Pinpoint the cell where the given text exists, returning its (X, Y) midpoint coordinate. 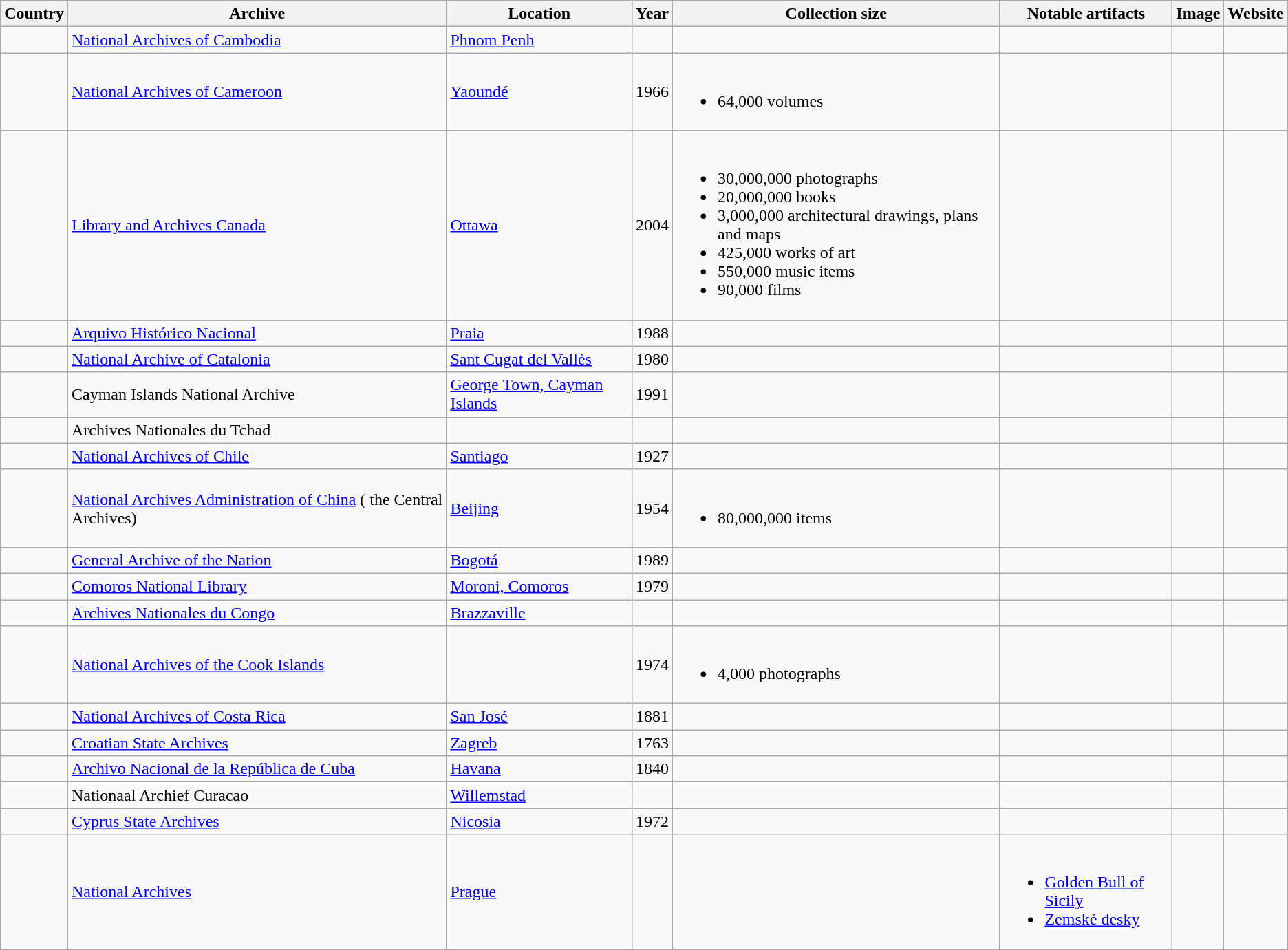
George Town, Cayman Islands (539, 395)
1991 (652, 395)
Archive (257, 14)
National Archives of Costa Rica (257, 717)
National Archives of the Cook Islands (257, 665)
80,000,000 items (837, 508)
Cyprus State Archives (257, 821)
Archivo Nacional de la República de Cuba (257, 769)
Willemstad (539, 795)
National Archives of Cameroon (257, 92)
General Archive of the Nation (257, 560)
Archives Nationales du Tchad (257, 430)
Yaoundé (539, 92)
4,000 photographs (837, 665)
30,000,000 photographs20,000,000 books3,000,000 architectural drawings, plans and maps425,000 works of art550,000 music items90,000 films (837, 226)
Cayman Islands National Archive (257, 395)
Library and Archives Canada (257, 226)
Notable artifacts (1086, 14)
Sant Cugat del Vallès (539, 359)
Prague (539, 892)
64,000 volumes (837, 92)
1927 (652, 456)
2004 (652, 226)
Nicosia (539, 821)
Archives Nationales du Congo (257, 613)
Image (1199, 14)
1763 (652, 743)
Brazzaville (539, 613)
Location (539, 14)
Comoros National Library (257, 586)
National Archives of Chile (257, 456)
1881 (652, 717)
1840 (652, 769)
Country (34, 14)
Website (1256, 14)
Zagreb (539, 743)
1988 (652, 333)
Croatian State Archives (257, 743)
Arquivo Histórico Nacional (257, 333)
San José (539, 717)
National Archives (257, 892)
1966 (652, 92)
Moroni, Comoros (539, 586)
1974 (652, 665)
1989 (652, 560)
National Archive of Catalonia (257, 359)
1954 (652, 508)
Beijing (539, 508)
Year (652, 14)
Praia (539, 333)
1972 (652, 821)
Ottawa (539, 226)
Phnom Penh (539, 40)
1979 (652, 586)
1980 (652, 359)
National Archives Administration of China ( the Central Archives) (257, 508)
Santiago (539, 456)
Collection size (837, 14)
Havana (539, 769)
National Archives of Cambodia (257, 40)
Nationaal Archief Curacao (257, 795)
Bogotá (539, 560)
Golden Bull of SicilyZemské desky (1086, 892)
